Identify which cell holds the provided text, then report its [x, y] central coordinate. 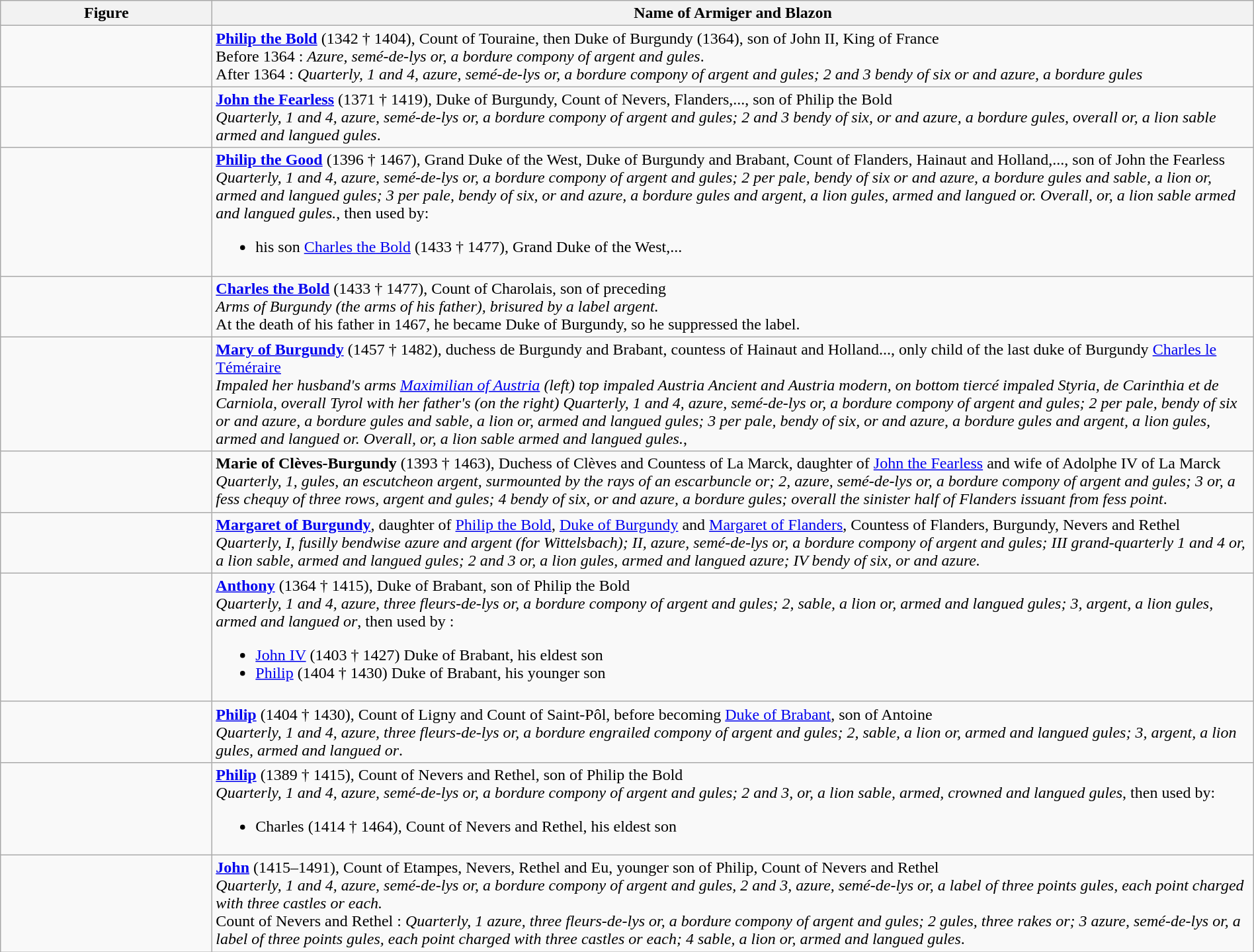
Name of Armiger and Blazon [733, 13]
Figure [106, 13]
